Detect which cell encompasses the target text, then output its (X, Y) center coordinate. 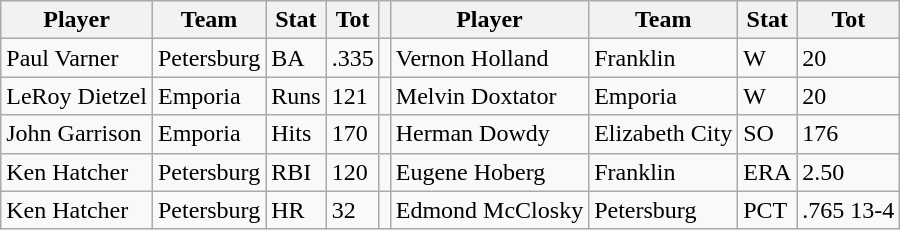
121 (352, 96)
120 (352, 172)
176 (848, 134)
BA (296, 58)
LeRoy Dietzel (77, 96)
Edmond McClosky (489, 210)
John Garrison (77, 134)
.765 13-4 (848, 210)
Elizabeth City (664, 134)
Vernon Holland (489, 58)
32 (352, 210)
.335 (352, 58)
Eugene Hoberg (489, 172)
Hits (296, 134)
170 (352, 134)
Runs (296, 96)
RBI (296, 172)
PCT (768, 210)
HR (296, 210)
Herman Dowdy (489, 134)
SO (768, 134)
2.50 (848, 172)
ERA (768, 172)
Melvin Doxtator (489, 96)
Paul Varner (77, 58)
